For the text-containing cell, return its midpoint in (x, y) coordinate format. 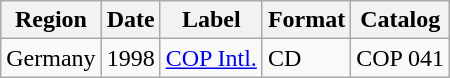
Region (51, 20)
COP Intl. (211, 58)
1998 (130, 58)
Catalog (400, 20)
Label (211, 20)
CD (306, 58)
COP 041 (400, 58)
Format (306, 20)
Date (130, 20)
Germany (51, 58)
